Return the (x, y) coordinate for the center point of the cell that contains the specified text.  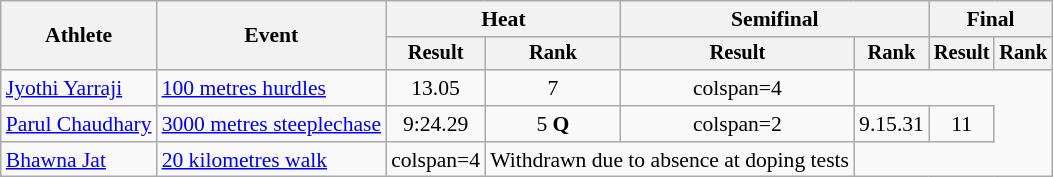
colspan=4 (738, 88)
9.15.31 (892, 124)
colspan=2 (738, 124)
100 metres hurdles (272, 88)
Semifinal (775, 19)
Heat (504, 19)
13.05 (436, 88)
7 (553, 88)
5 Q (553, 124)
Jyothi Yarraji (79, 88)
11 (962, 124)
Final (990, 19)
Athlete (79, 36)
9:24.29 (436, 124)
Event (272, 36)
3000 metres steeplechase (272, 124)
Parul Chaudhary (79, 124)
